Pinpoint the cell where the given text exists, returning its (X, Y) midpoint coordinate. 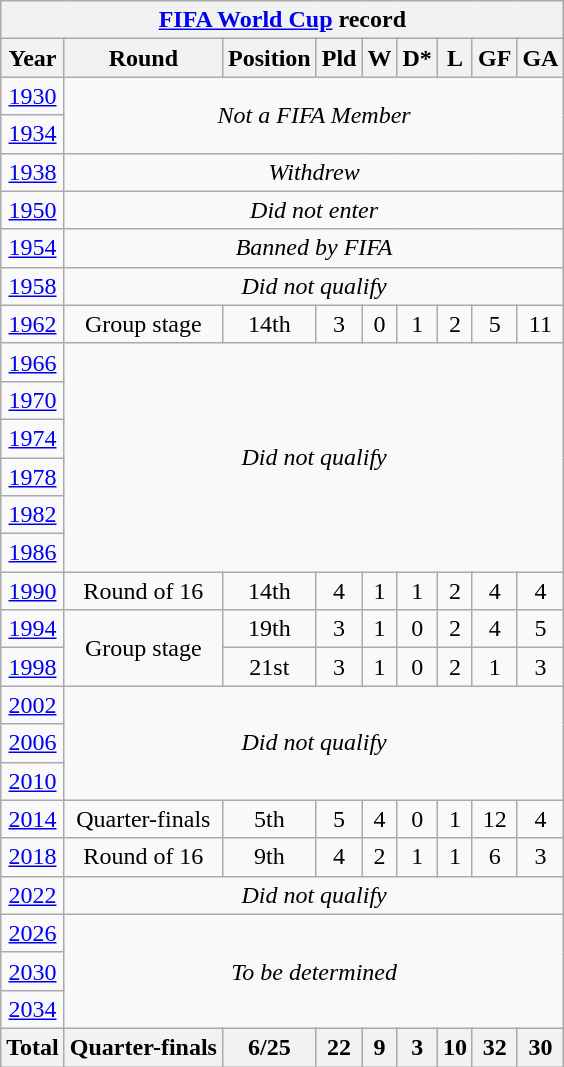
1958 (33, 286)
Total (33, 1047)
Pld (339, 58)
5th (269, 819)
6/25 (269, 1047)
32 (494, 1047)
D* (417, 58)
2002 (33, 705)
1994 (33, 629)
19th (269, 629)
2022 (33, 895)
Position (269, 58)
12 (494, 819)
1970 (33, 400)
1986 (33, 553)
Withdrew (314, 172)
1974 (33, 438)
GA (540, 58)
21st (269, 667)
1982 (33, 515)
2034 (33, 1009)
To be determined (314, 971)
22 (339, 1047)
1998 (33, 667)
Round (143, 58)
W (380, 58)
1954 (33, 248)
1938 (33, 172)
Banned by FIFA (314, 248)
1978 (33, 477)
GF (494, 58)
Not a FIFA Member (314, 115)
1990 (33, 591)
2026 (33, 933)
1930 (33, 96)
Did not enter (314, 210)
10 (454, 1047)
2006 (33, 743)
FIFA World Cup record (282, 20)
1934 (33, 134)
2010 (33, 781)
30 (540, 1047)
2018 (33, 857)
Year (33, 58)
6 (494, 857)
11 (540, 324)
9 (380, 1047)
2030 (33, 971)
L (454, 58)
2014 (33, 819)
1962 (33, 324)
9th (269, 857)
1950 (33, 210)
1966 (33, 362)
